Determine the [x, y] coordinate at the center of the cell enclosing the given text.  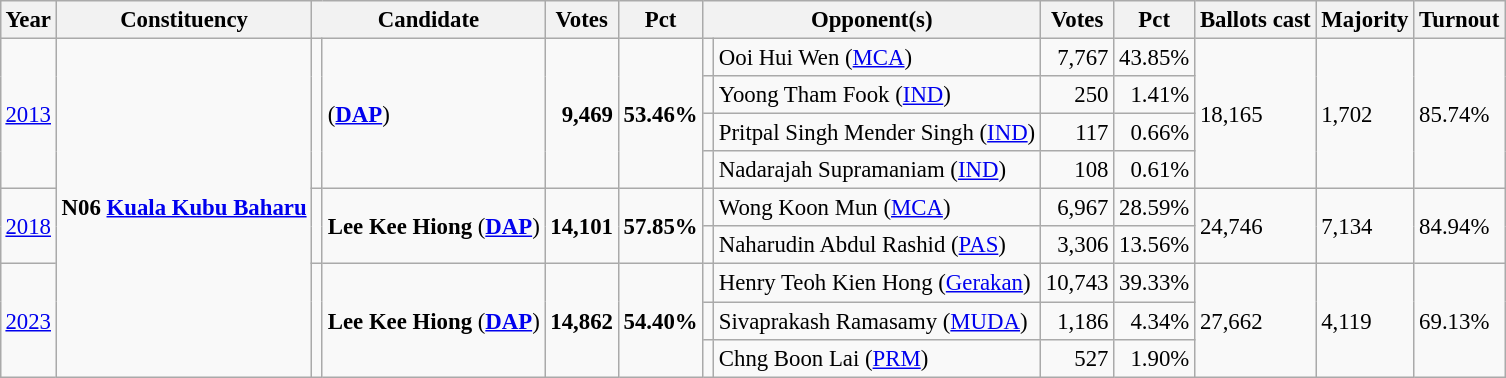
28.59% [1154, 208]
Nadarajah Supramaniam (IND) [878, 170]
1,702 [1365, 113]
Ballots cast [1256, 20]
57.85% [660, 226]
Ooi Hui Wen (MCA) [878, 57]
1.41% [1154, 95]
117 [1078, 133]
85.74% [1460, 113]
7,767 [1078, 57]
9,469 [582, 113]
14,862 [582, 320]
24,746 [1256, 226]
7,134 [1365, 226]
54.40% [660, 320]
0.61% [1154, 170]
108 [1078, 170]
Year [28, 20]
43.85% [1154, 57]
Candidate [428, 20]
4.34% [1154, 321]
69.13% [1460, 320]
2023 [28, 320]
250 [1078, 95]
53.46% [660, 113]
18,165 [1256, 113]
2013 [28, 113]
3,306 [1078, 245]
84.94% [1460, 226]
Yoong Tham Fook (IND) [878, 95]
Naharudin Abdul Rashid (PAS) [878, 245]
Turnout [1460, 20]
13.56% [1154, 245]
Sivaprakash Ramasamy (MUDA) [878, 321]
N06 Kuala Kubu Baharu [184, 207]
Majority [1365, 20]
10,743 [1078, 283]
(DAP) [434, 113]
Pritpal Singh Mender Singh (IND) [878, 133]
27,662 [1256, 320]
1.90% [1154, 358]
527 [1078, 358]
14,101 [582, 226]
Henry Teoh Kien Hong (Gerakan) [878, 283]
Constituency [184, 20]
4,119 [1365, 320]
1,186 [1078, 321]
Wong Koon Mun (MCA) [878, 208]
Chng Boon Lai (PRM) [878, 358]
0.66% [1154, 133]
39.33% [1154, 283]
2018 [28, 226]
6,967 [1078, 208]
Opponent(s) [872, 20]
